For the text-containing cell, return its midpoint in (X, Y) coordinate format. 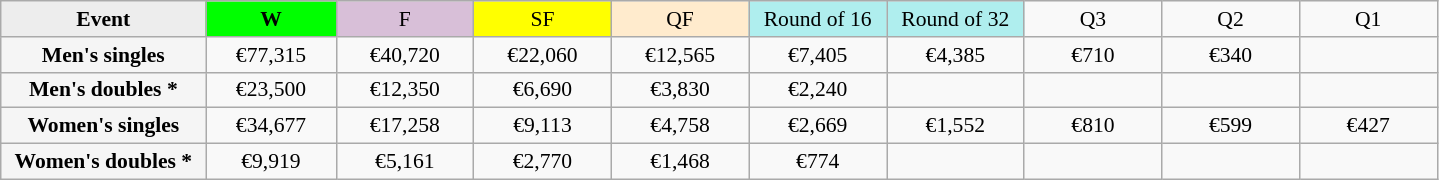
€9,919 (271, 162)
€4,385 (955, 55)
€1,468 (680, 162)
Q2 (1231, 19)
€12,565 (680, 55)
€77,315 (271, 55)
Men's singles (104, 55)
€34,677 (271, 126)
€40,720 (405, 55)
Round of 32 (955, 19)
Q3 (1093, 19)
€22,060 (543, 55)
Round of 16 (818, 19)
€2,770 (543, 162)
€23,500 (271, 90)
QF (680, 19)
€810 (1093, 126)
Men's doubles * (104, 90)
Women's singles (104, 126)
€599 (1231, 126)
€340 (1231, 55)
€7,405 (818, 55)
€2,669 (818, 126)
€6,690 (543, 90)
€5,161 (405, 162)
€427 (1368, 126)
F (405, 19)
€1,552 (955, 126)
€9,113 (543, 126)
Q1 (1368, 19)
Event (104, 19)
€774 (818, 162)
€710 (1093, 55)
€12,350 (405, 90)
€2,240 (818, 90)
SF (543, 19)
Women's doubles * (104, 162)
€17,258 (405, 126)
W (271, 19)
€3,830 (680, 90)
€4,758 (680, 126)
